Extract the (X, Y) coordinate from the center of the cell holding the provided text.  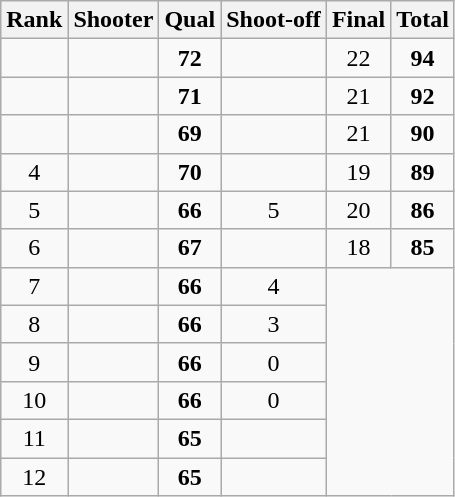
7 (34, 286)
89 (423, 172)
Qual (190, 20)
90 (423, 134)
71 (190, 96)
11 (34, 438)
6 (34, 248)
Shooter (114, 20)
69 (190, 134)
72 (190, 58)
8 (34, 324)
19 (358, 172)
70 (190, 172)
12 (34, 477)
10 (34, 400)
86 (423, 210)
Rank (34, 20)
3 (274, 324)
18 (358, 248)
Final (358, 20)
9 (34, 362)
22 (358, 58)
Shoot-off (274, 20)
85 (423, 248)
20 (358, 210)
92 (423, 96)
Total (423, 20)
67 (190, 248)
94 (423, 58)
